Detect which cell encompasses the target text, then output its [x, y] center coordinate. 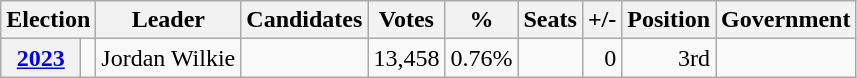
2023 [41, 58]
+/- [602, 20]
Candidates [304, 20]
Leader [168, 20]
3rd [669, 58]
Position [669, 20]
Election [48, 20]
13,458 [406, 58]
Votes [406, 20]
Seats [550, 20]
0 [602, 58]
Jordan Wilkie [168, 58]
0.76% [482, 58]
Government [786, 20]
% [482, 20]
